Pinpoint the cell where the given text exists, returning its (X, Y) midpoint coordinate. 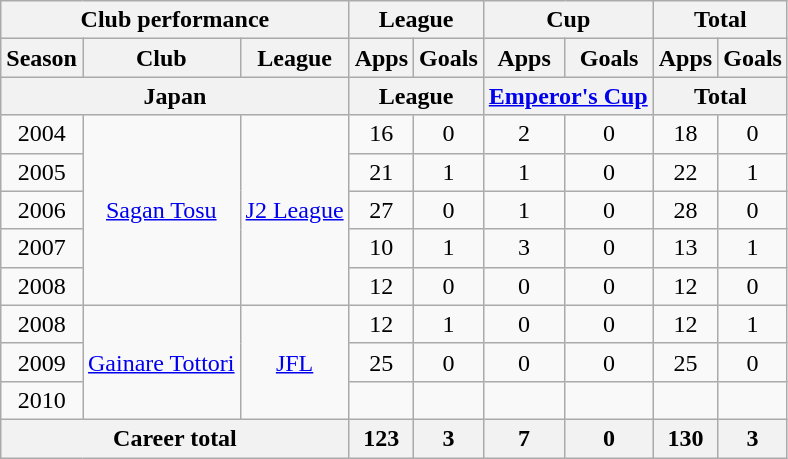
Gainare Tottori (161, 362)
18 (685, 134)
2 (524, 134)
10 (381, 248)
2009 (42, 362)
130 (685, 438)
13 (685, 248)
27 (381, 210)
2010 (42, 400)
Club (161, 58)
21 (381, 172)
Season (42, 58)
Emperor's Cup (568, 96)
Sagan Tosu (161, 210)
16 (381, 134)
Japan (175, 96)
2006 (42, 210)
2004 (42, 134)
28 (685, 210)
123 (381, 438)
Cup (568, 20)
22 (685, 172)
Career total (175, 438)
JFL (294, 362)
7 (524, 438)
2007 (42, 248)
Club performance (175, 20)
J2 League (294, 210)
2005 (42, 172)
